Determine the (X, Y) coordinate at the center of the cell enclosing the given text.  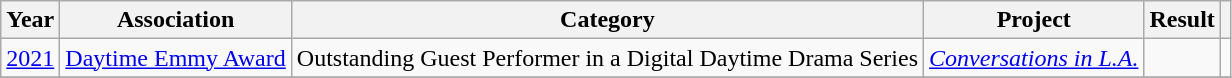
2021 (30, 58)
Daytime Emmy Award (176, 58)
Project (1034, 20)
Year (30, 20)
Result (1182, 20)
Conversations in L.A. (1034, 58)
Association (176, 20)
Category (607, 20)
Outstanding Guest Performer in a Digital Daytime Drama Series (607, 58)
